Return (x, y) of the center of cell containing provided text 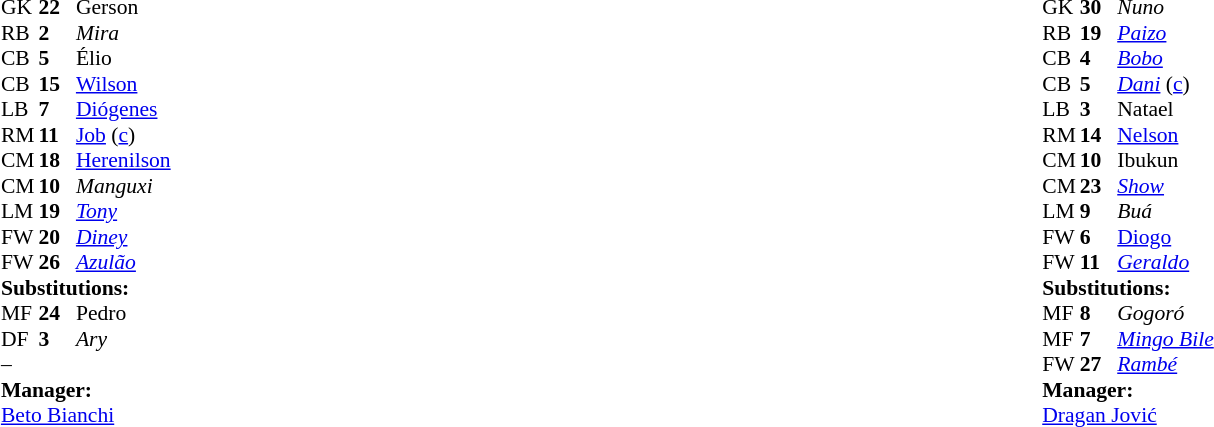
24 (57, 313)
26 (57, 263)
Ary (124, 339)
Bobo (1166, 59)
Tony (124, 211)
8 (1099, 313)
14 (1099, 135)
Nelson (1166, 135)
Ibukun (1166, 161)
Mingo Bile (1166, 339)
Geraldo (1166, 263)
Diney (124, 237)
Buá (1166, 211)
Herenilson (124, 161)
Manguxi (124, 186)
Azulão (124, 263)
Show (1166, 186)
DF (20, 339)
Mira (124, 33)
2 (57, 33)
Job (c) (124, 135)
Natael (1166, 109)
9 (1099, 211)
Dani (c) (1166, 84)
Paizo (1166, 33)
– (20, 365)
23 (1099, 186)
Wilson (124, 84)
15 (57, 84)
Gogoró (1166, 313)
4 (1099, 59)
6 (1099, 237)
Rambé (1166, 365)
Diogo (1166, 237)
Diógenes (124, 109)
27 (1099, 365)
20 (57, 237)
Élio (124, 59)
Pedro (124, 313)
18 (57, 161)
